Capture the cell that displays the provided text and extract its [X, Y] central coordinate. 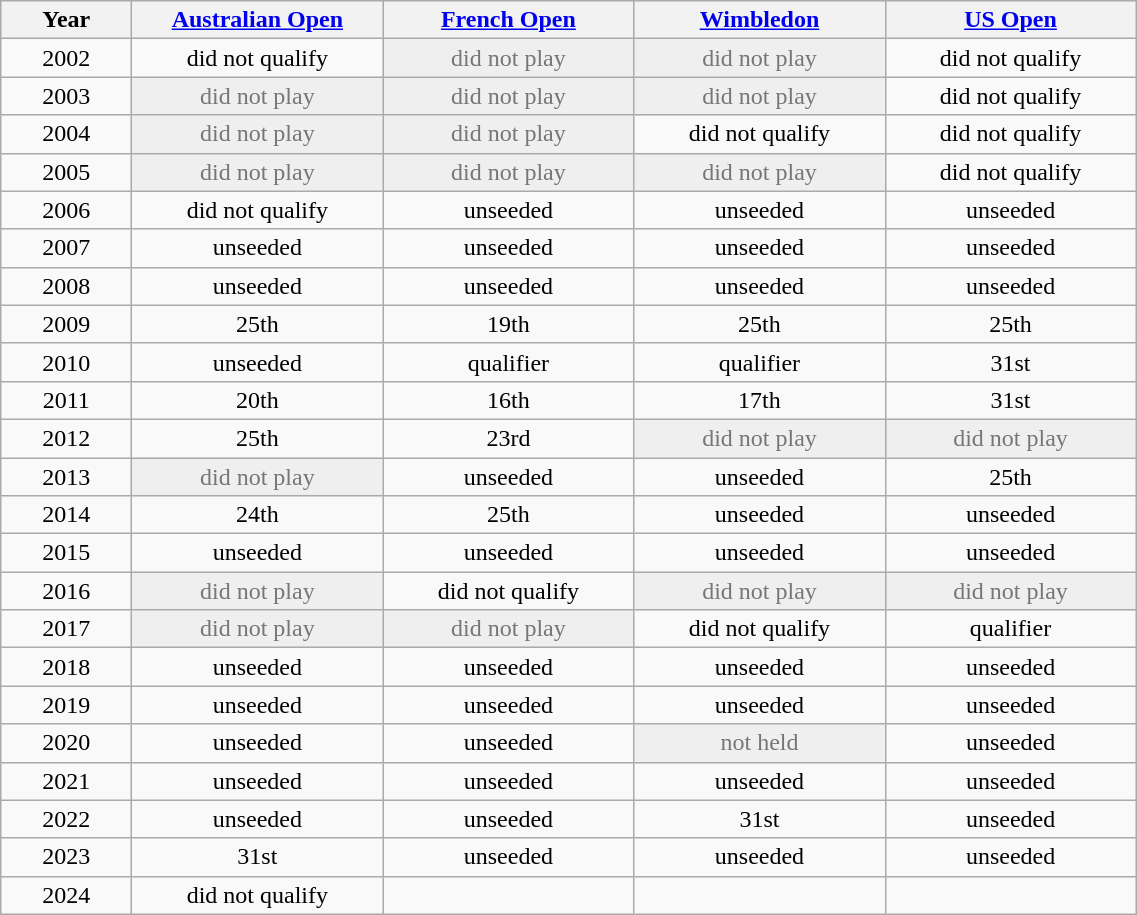
2020 [66, 743]
23rd [508, 438]
2013 [66, 477]
2021 [66, 781]
US Open [1010, 20]
2003 [66, 96]
24th [258, 515]
Wimbledon [760, 20]
2015 [66, 553]
2022 [66, 819]
2024 [66, 895]
20th [258, 400]
2010 [66, 362]
2014 [66, 515]
2007 [66, 248]
Year [66, 20]
17th [760, 400]
2011 [66, 400]
Australian Open [258, 20]
2023 [66, 857]
2006 [66, 210]
2005 [66, 172]
2012 [66, 438]
16th [508, 400]
French Open [508, 20]
2004 [66, 134]
2017 [66, 629]
2008 [66, 286]
2009 [66, 324]
2016 [66, 591]
2018 [66, 667]
2002 [66, 58]
2019 [66, 705]
19th [508, 324]
not held [760, 743]
